Identify which cell holds the provided text, then report its [X, Y] central coordinate. 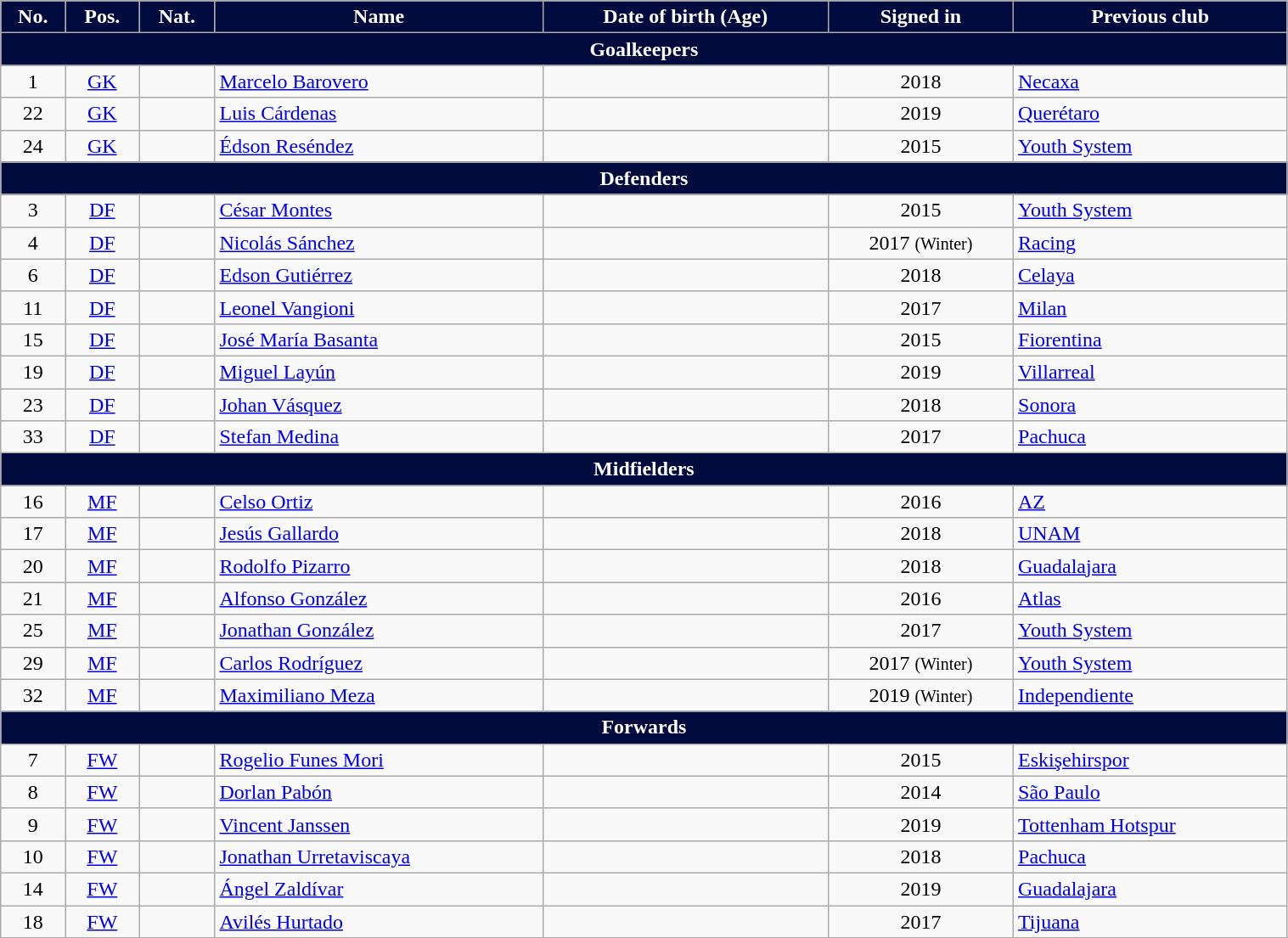
Tijuana [1151, 921]
19 [33, 372]
Johan Vásquez [379, 405]
Villarreal [1151, 372]
Atlas [1151, 598]
Tottenham Hotspur [1151, 824]
11 [33, 307]
17 [33, 534]
14 [33, 889]
Fiorentina [1151, 340]
23 [33, 405]
Signed in [920, 17]
Leonel Vangioni [379, 307]
Jesús Gallardo [379, 534]
Eskişehirspor [1151, 760]
20 [33, 566]
16 [33, 502]
Date of birth (Age) [685, 17]
Celso Ortiz [379, 502]
Édson Reséndez [379, 146]
Luis Cárdenas [379, 114]
8 [33, 792]
18 [33, 921]
Previous club [1151, 17]
Stefan Medina [379, 437]
Celaya [1151, 275]
Rogelio Funes Mori [379, 760]
25 [33, 631]
Carlos Rodríguez [379, 663]
Dorlan Pabón [379, 792]
Midfielders [644, 469]
10 [33, 857]
César Montes [379, 211]
UNAM [1151, 534]
Necaxa [1151, 81]
Racing [1151, 243]
7 [33, 760]
Rodolfo Pizarro [379, 566]
Ángel Zaldívar [379, 889]
32 [33, 695]
Forwards [644, 727]
Marcelo Barovero [379, 81]
Goalkeepers [644, 49]
Maximiliano Meza [379, 695]
Alfonso González [379, 598]
9 [33, 824]
1 [33, 81]
Miguel Layún [379, 372]
21 [33, 598]
No. [33, 17]
Nat. [177, 17]
33 [33, 437]
15 [33, 340]
Pos. [102, 17]
4 [33, 243]
Independiente [1151, 695]
Nicolás Sánchez [379, 243]
Name [379, 17]
Querétaro [1151, 114]
José María Basanta [379, 340]
2014 [920, 792]
Milan [1151, 307]
29 [33, 663]
2019 (Winter) [920, 695]
Defenders [644, 178]
Jonathan González [379, 631]
24 [33, 146]
Vincent Janssen [379, 824]
Avilés Hurtado [379, 921]
Jonathan Urretaviscaya [379, 857]
22 [33, 114]
Sonora [1151, 405]
São Paulo [1151, 792]
3 [33, 211]
6 [33, 275]
AZ [1151, 502]
Edson Gutiérrez [379, 275]
